Return the [X, Y] coordinate for the center point of the cell that contains the specified text.  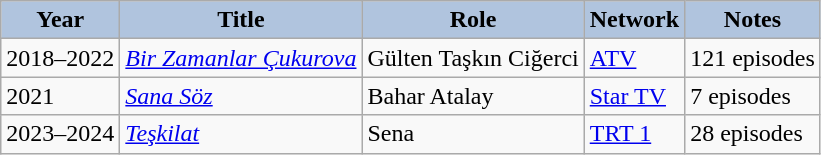
Bahar Atalay [473, 96]
Sana Söz [241, 96]
Role [473, 20]
ATV [634, 58]
Year [60, 20]
2021 [60, 96]
Sena [473, 134]
Star TV [634, 96]
Notes [753, 20]
7 episodes [753, 96]
Title [241, 20]
Teşkilat [241, 134]
TRT 1 [634, 134]
2018–2022 [60, 58]
Bir Zamanlar Çukurova [241, 58]
2023–2024 [60, 134]
121 episodes [753, 58]
Network [634, 20]
28 episodes [753, 134]
Gülten Taşkın Ciğerci [473, 58]
